Identify which cell holds the provided text, then report its [X, Y] central coordinate. 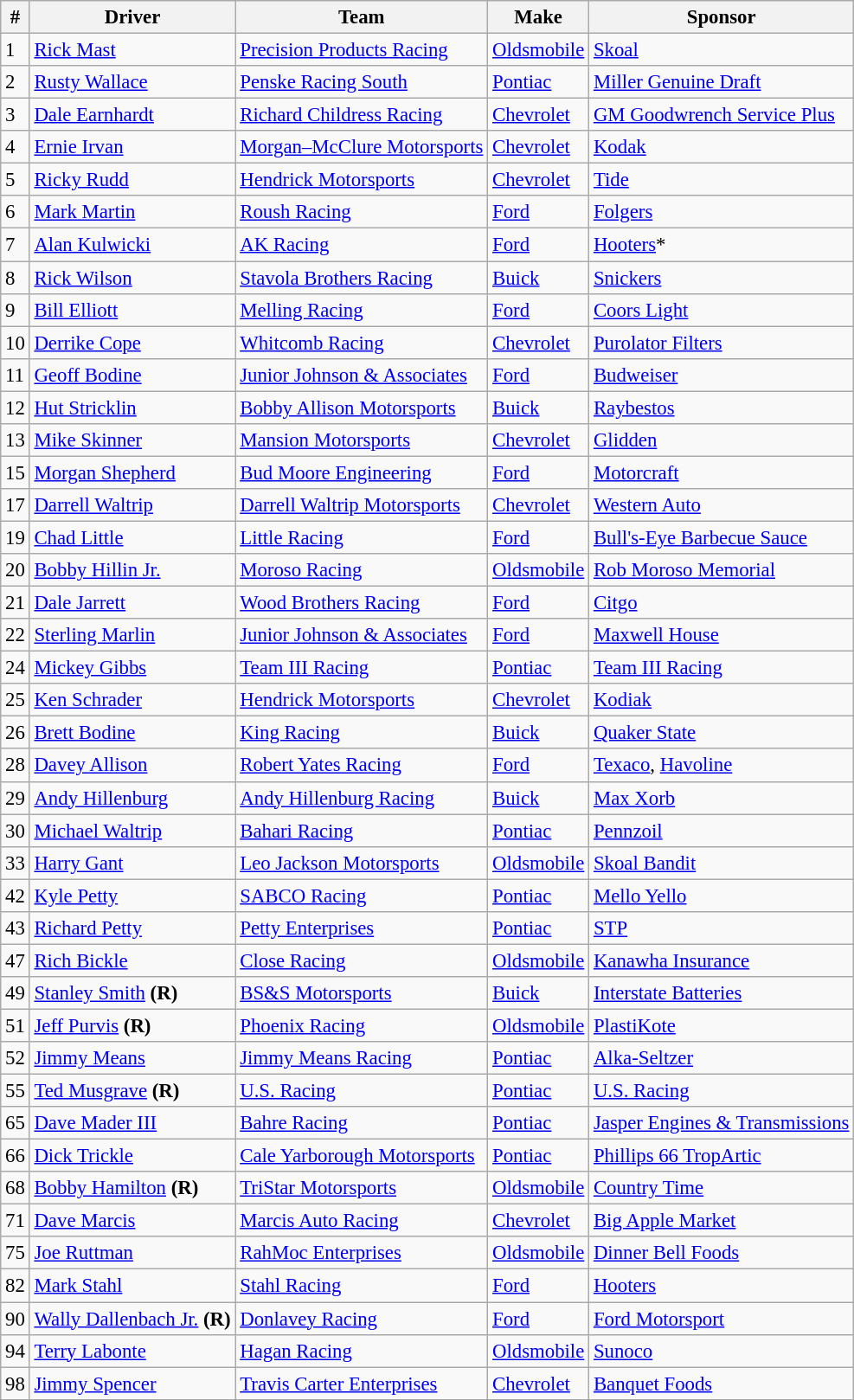
Ricky Rudd [132, 180]
52 [16, 1058]
Rick Mast [132, 50]
Dinner Bell Foods [722, 1254]
Richard Childress Racing [362, 115]
22 [16, 635]
RahMoc Enterprises [362, 1254]
26 [16, 733]
GM Goodwrench Service Plus [722, 115]
Jimmy Means Racing [362, 1058]
Wally Dallenbach Jr. (R) [132, 1319]
Moroso Racing [362, 570]
Darrell Waltrip [132, 505]
Andy Hillenburg Racing [362, 798]
Hagan Racing [362, 1351]
Kanawha Insurance [722, 960]
Hooters* [722, 245]
Ken Schrader [132, 700]
Bull's-Eye Barbecue Sauce [722, 537]
Bud Moore Engineering [362, 472]
Bobby Hamilton (R) [132, 1188]
28 [16, 766]
Mello Yello [722, 896]
Mike Skinner [132, 440]
Western Auto [722, 505]
Mickey Gibbs [132, 668]
Glidden [722, 440]
Snickers [722, 278]
Robert Yates Racing [362, 766]
Max Xorb [722, 798]
9 [16, 310]
Ted Musgrave (R) [132, 1091]
PlastiKote [722, 1025]
Country Time [722, 1188]
Bill Elliott [132, 310]
Derrike Cope [132, 343]
90 [16, 1319]
Stavola Brothers Racing [362, 278]
Rick Wilson [132, 278]
King Racing [362, 733]
Big Apple Market [722, 1221]
10 [16, 343]
Quaker State [722, 733]
Brett Bodine [132, 733]
Purolator Filters [722, 343]
Travis Carter Enterprises [362, 1384]
Terry Labonte [132, 1351]
Jimmy Means [132, 1058]
# [16, 17]
STP [722, 928]
29 [16, 798]
12 [16, 408]
Joe Ruttman [132, 1254]
Jeff Purvis (R) [132, 1025]
Texaco, Havoline [722, 766]
Dave Mader III [132, 1123]
Leo Jackson Motorsports [362, 863]
17 [16, 505]
19 [16, 537]
6 [16, 212]
13 [16, 440]
Dave Marcis [132, 1221]
Mark Stahl [132, 1286]
Coors Light [722, 310]
Stahl Racing [362, 1286]
BS&S Motorsports [362, 993]
42 [16, 896]
SABCO Racing [362, 896]
Bahre Racing [362, 1123]
1 [16, 50]
Tide [722, 180]
Skoal Bandit [722, 863]
Bobby Hillin Jr. [132, 570]
Michael Waltrip [132, 831]
Raybestos [722, 408]
Little Racing [362, 537]
Roush Racing [362, 212]
Chad Little [132, 537]
15 [16, 472]
Donlavey Racing [362, 1319]
30 [16, 831]
11 [16, 375]
51 [16, 1025]
71 [16, 1221]
82 [16, 1286]
Sterling Marlin [132, 635]
Budweiser [722, 375]
Phillips 66 TropArtic [722, 1156]
Rusty Wallace [132, 82]
65 [16, 1123]
Dick Trickle [132, 1156]
Hooters [722, 1286]
Dale Earnhardt [132, 115]
Geoff Bodine [132, 375]
20 [16, 570]
Kyle Petty [132, 896]
Driver [132, 17]
Phoenix Racing [362, 1025]
Bahari Racing [362, 831]
Sponsor [722, 17]
21 [16, 603]
Jasper Engines & Transmissions [722, 1123]
Hut Stricklin [132, 408]
Andy Hillenburg [132, 798]
Banquet Foods [722, 1384]
Team [362, 17]
43 [16, 928]
68 [16, 1188]
2 [16, 82]
Morgan Shepherd [132, 472]
Mark Martin [132, 212]
Richard Petty [132, 928]
66 [16, 1156]
Make [538, 17]
Jimmy Spencer [132, 1384]
Pennzoil [722, 831]
Wood Brothers Racing [362, 603]
Alan Kulwicki [132, 245]
Marcis Auto Racing [362, 1221]
Penske Racing South [362, 82]
AK Racing [362, 245]
Interstate Batteries [722, 993]
Harry Gant [132, 863]
49 [16, 993]
Stanley Smith (R) [132, 993]
Skoal [722, 50]
Dale Jarrett [132, 603]
Petty Enterprises [362, 928]
Citgo [722, 603]
Kodiak [722, 700]
Davey Allison [132, 766]
7 [16, 245]
Darrell Waltrip Motorsports [362, 505]
55 [16, 1091]
Close Racing [362, 960]
75 [16, 1254]
Cale Yarborough Motorsports [362, 1156]
94 [16, 1351]
24 [16, 668]
8 [16, 278]
Bobby Allison Motorsports [362, 408]
Maxwell House [722, 635]
Motorcraft [722, 472]
47 [16, 960]
33 [16, 863]
Alka-Seltzer [722, 1058]
25 [16, 700]
Precision Products Racing [362, 50]
Mansion Motorsports [362, 440]
4 [16, 147]
Ernie Irvan [132, 147]
Kodak [722, 147]
Folgers [722, 212]
5 [16, 180]
Whitcomb Racing [362, 343]
Melling Racing [362, 310]
Rob Moroso Memorial [722, 570]
Rich Bickle [132, 960]
TriStar Motorsports [362, 1188]
Morgan–McClure Motorsports [362, 147]
Ford Motorsport [722, 1319]
Miller Genuine Draft [722, 82]
3 [16, 115]
98 [16, 1384]
Sunoco [722, 1351]
